Pinpoint the cell where the given text exists, returning its [X, Y] midpoint coordinate. 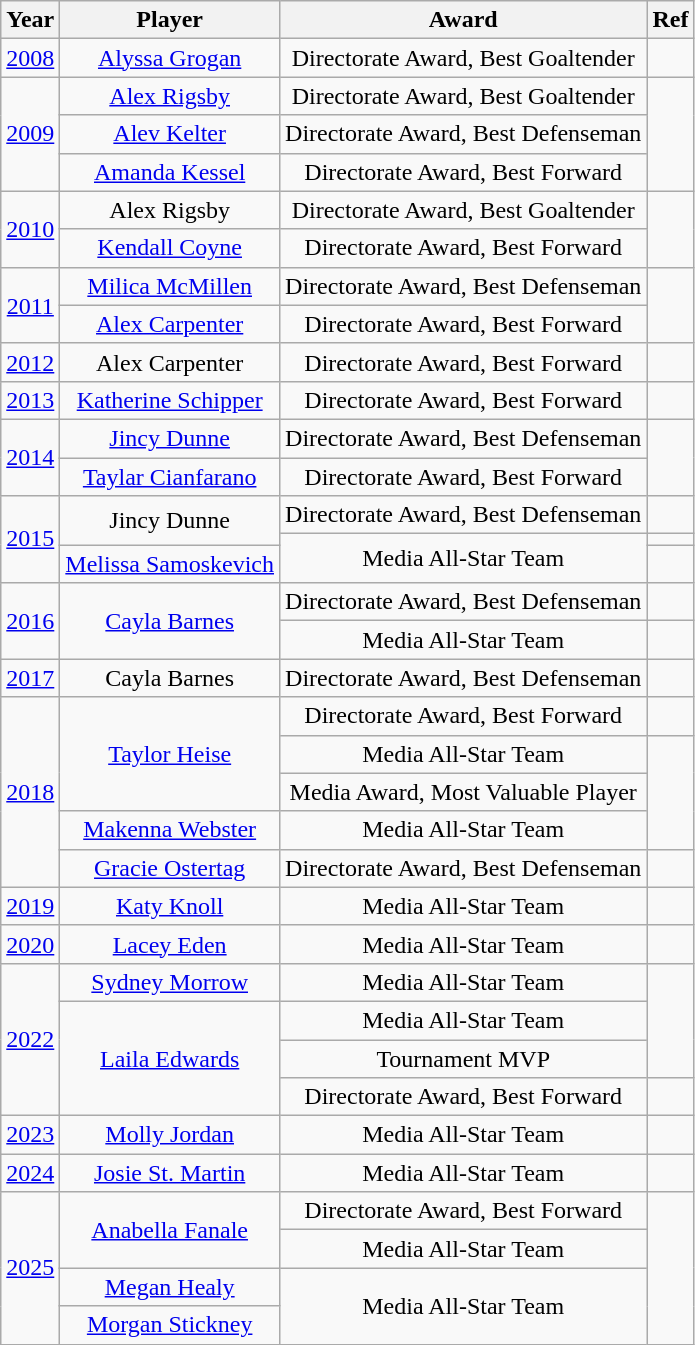
Makenna Webster [170, 830]
Taylar Cianfarano [170, 477]
2019 [30, 906]
Sydney Morrow [170, 982]
Alyssa Grogan [170, 58]
Anabella Fanale [170, 1230]
2023 [30, 1135]
Media Award, Most Valuable Player [464, 792]
Josie St. Martin [170, 1173]
Lacey Eden [170, 944]
Ref [670, 20]
Laila Edwards [170, 1058]
Molly Jordan [170, 1135]
2012 [30, 362]
Tournament MVP [464, 1059]
2009 [30, 134]
Taylor Heise [170, 754]
Melissa Samoskevich [170, 564]
Award [464, 20]
2025 [30, 1268]
Milica McMillen [170, 286]
Kendall Coyne [170, 248]
Gracie Ostertag [170, 868]
2018 [30, 792]
2008 [30, 58]
2022 [30, 1039]
Alev Kelter [170, 134]
2017 [30, 678]
2010 [30, 229]
2014 [30, 457]
Player [170, 20]
2011 [30, 305]
2020 [30, 944]
Amanda Kessel [170, 172]
Megan Healy [170, 1287]
2013 [30, 400]
2016 [30, 621]
2024 [30, 1173]
Morgan Stickney [170, 1325]
Katy Knoll [170, 906]
2015 [30, 540]
Katherine Schipper [170, 400]
Year [30, 20]
